Find where the given text appears and provide that cell's center as [x, y] coordinate. 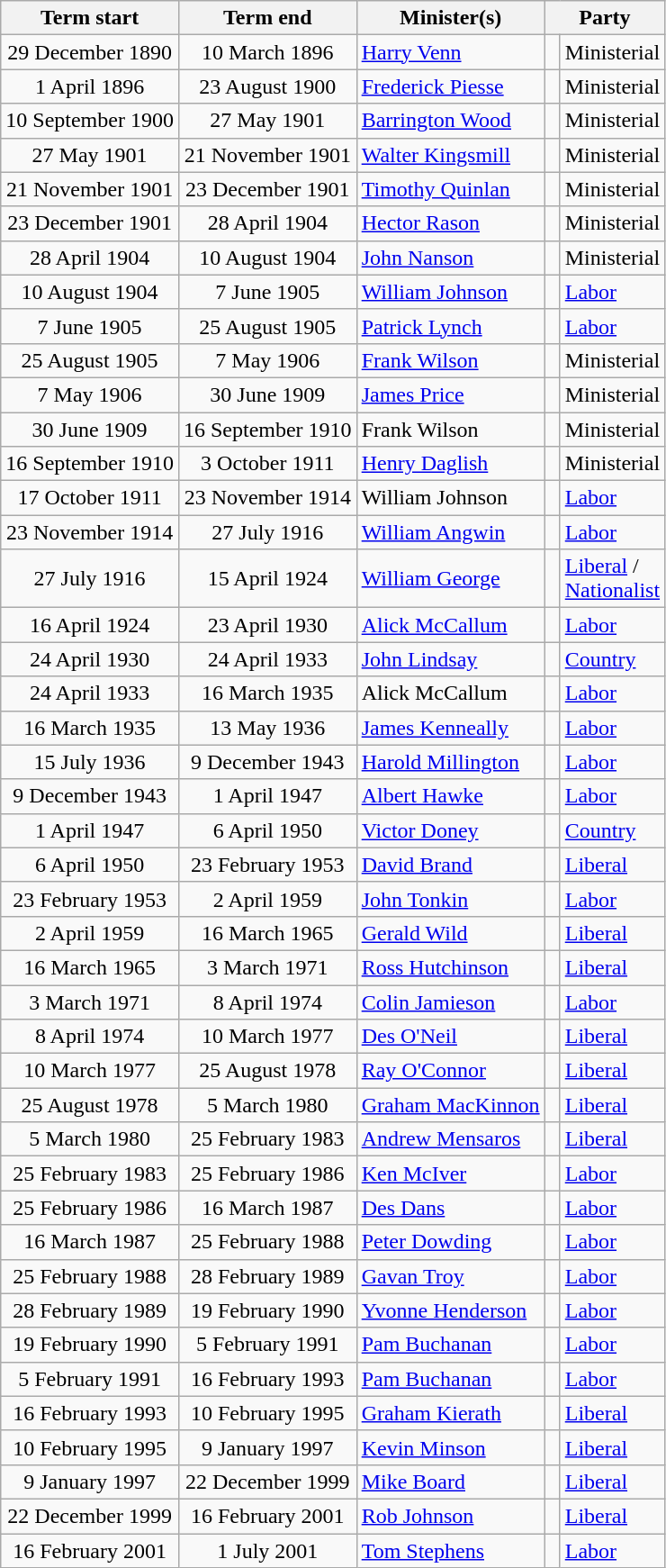
Term end [267, 18]
23 August 1900 [267, 86]
Harry Venn [450, 52]
24 April 1930 [90, 659]
Patrick Lynch [450, 326]
Graham MacKinnon [450, 1105]
13 May 1936 [267, 728]
James Kenneally [450, 728]
Victor Doney [450, 830]
Graham Kierath [450, 1413]
William George [450, 578]
Rob Johnson [450, 1516]
1 July 2001 [267, 1550]
Andrew Mensaros [450, 1139]
3 October 1911 [267, 464]
Harold Millington [450, 762]
Des Dans [450, 1208]
10 March 1896 [267, 52]
1 April 1896 [90, 86]
Yvonne Henderson [450, 1310]
John Tonkin [450, 899]
10 September 1900 [90, 121]
Term start [90, 18]
Des O'Neil [450, 1037]
Frederick Piesse [450, 86]
16 April 1924 [90, 625]
Hector Rason [450, 223]
17 October 1911 [90, 498]
Ross Hutchinson [450, 967]
Ray O'Connor [450, 1071]
Peter Dowding [450, 1242]
Ken McIver [450, 1174]
23 April 1930 [267, 625]
John Lindsay [450, 659]
Gerald Wild [450, 933]
15 April 1924 [267, 578]
Gavan Troy [450, 1276]
Party [605, 18]
Kevin Minson [450, 1447]
15 July 1936 [90, 762]
Mike Board [450, 1482]
Tom Stephens [450, 1550]
Henry Daglish [450, 464]
James Price [450, 394]
29 December 1890 [90, 52]
Albert Hawke [450, 796]
Timothy Quinlan [450, 189]
Walter Kingsmill [450, 155]
Minister(s) [450, 18]
John Nanson [450, 258]
Barrington Wood [450, 121]
David Brand [450, 865]
William Angwin [450, 532]
Liberal /Nationalist [612, 578]
Colin Jamieson [450, 1002]
